Find where the given text appears and provide that cell's center as (x, y) coordinate. 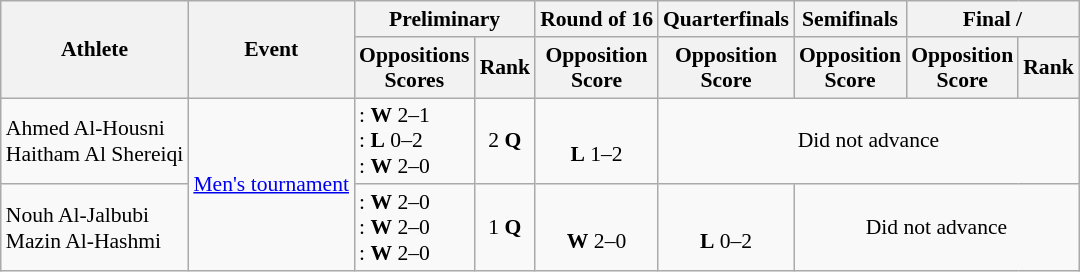
Preliminary (444, 19)
Event (271, 50)
OppositionsScores (414, 68)
Final / (992, 19)
L 1–2 (596, 142)
Semifinals (850, 19)
Ahmed Al-HousniHaitham Al Shereiqi (95, 142)
Round of 16 (596, 19)
: W 2–0: W 2–0: W 2–0 (414, 228)
L 0–2 (726, 228)
Men's tournament (271, 184)
Nouh Al-JalbubiMazin Al-Hashmi (95, 228)
Athlete (95, 50)
1 Q (506, 228)
W 2–0 (596, 228)
2 Q (506, 142)
: W 2–1: L 0–2: W 2–0 (414, 142)
Quarterfinals (726, 19)
